Pinpoint the cell where the given text exists, returning its [x, y] midpoint coordinate. 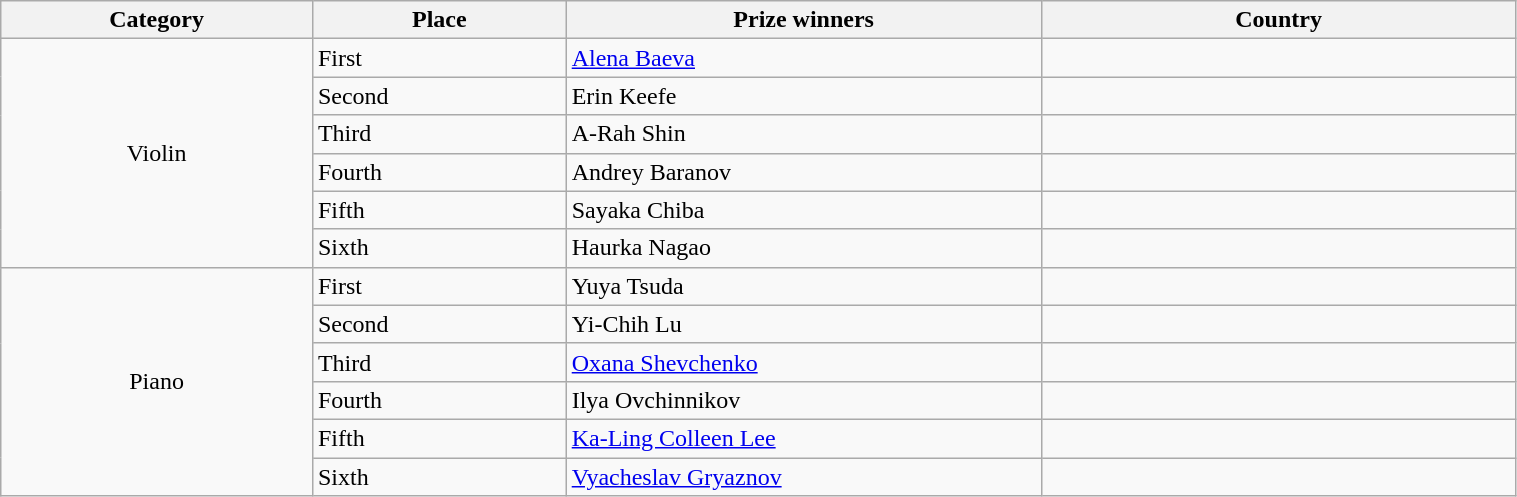
Erin Keefe [804, 96]
Alena Baeva [804, 58]
Country [1278, 20]
Yi-Chih Lu [804, 324]
Violin [157, 153]
Andrey Baranov [804, 172]
Piano [157, 381]
Place [439, 20]
Oxana Shevchenko [804, 362]
Yuya Tsuda [804, 286]
A-Rah Shin [804, 134]
Haurka Nagao [804, 248]
Category [157, 20]
Prize winners [804, 20]
Ilya Ovchinnikov [804, 400]
Ka-Ling Colleen Lee [804, 438]
Vyacheslav Gryaznov [804, 477]
Sayaka Chiba [804, 210]
